Identify which cell holds the provided text, then report its (x, y) central coordinate. 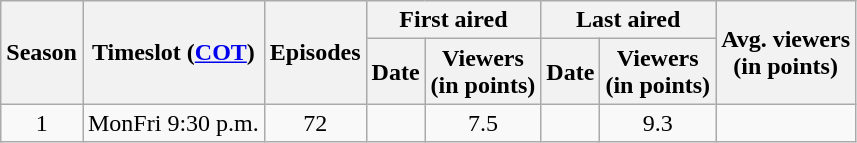
72 (315, 123)
Episodes (315, 52)
Timeslot (COT) (173, 52)
7.5 (483, 123)
Last aired (628, 20)
Avg. viewers(in points) (786, 52)
First aired (454, 20)
9.3 (658, 123)
MonFri 9:30 p.m. (173, 123)
Season (42, 52)
1 (42, 123)
